For the text-containing cell, return its midpoint in (x, y) coordinate format. 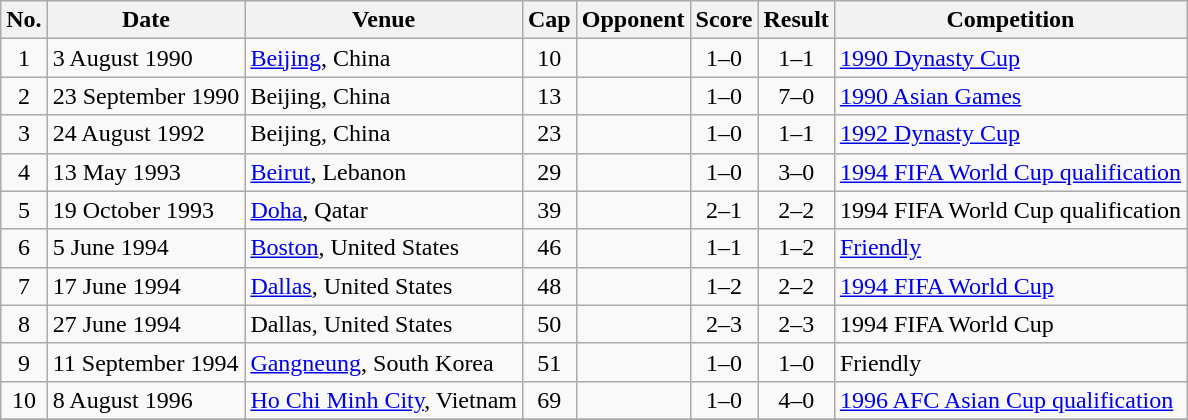
7–0 (796, 96)
No. (24, 20)
2–1 (724, 210)
48 (549, 286)
4 (24, 172)
Ho Chi Minh City, Vietnam (384, 400)
27 June 1994 (146, 324)
1990 Dynasty Cup (1010, 58)
Score (724, 20)
5 (24, 210)
Venue (384, 20)
1992 Dynasty Cup (1010, 134)
3 (24, 134)
39 (549, 210)
69 (549, 400)
Beirut, Lebanon (384, 172)
1990 Asian Games (1010, 96)
17 June 1994 (146, 286)
50 (549, 324)
46 (549, 248)
9 (24, 362)
29 (549, 172)
1 (24, 58)
5 June 1994 (146, 248)
Boston, United States (384, 248)
Cap (549, 20)
6 (24, 248)
8 (24, 324)
3–0 (796, 172)
11 September 1994 (146, 362)
23 September 1990 (146, 96)
3 August 1990 (146, 58)
1996 AFC Asian Cup qualification (1010, 400)
19 October 1993 (146, 210)
Gangneung, South Korea (384, 362)
Doha, Qatar (384, 210)
Competition (1010, 20)
13 May 1993 (146, 172)
Opponent (633, 20)
2 (24, 96)
51 (549, 362)
Result (796, 20)
23 (549, 134)
4–0 (796, 400)
13 (549, 96)
8 August 1996 (146, 400)
7 (24, 286)
24 August 1992 (146, 134)
Date (146, 20)
